Detect which cell encompasses the target text, then output its (X, Y) center coordinate. 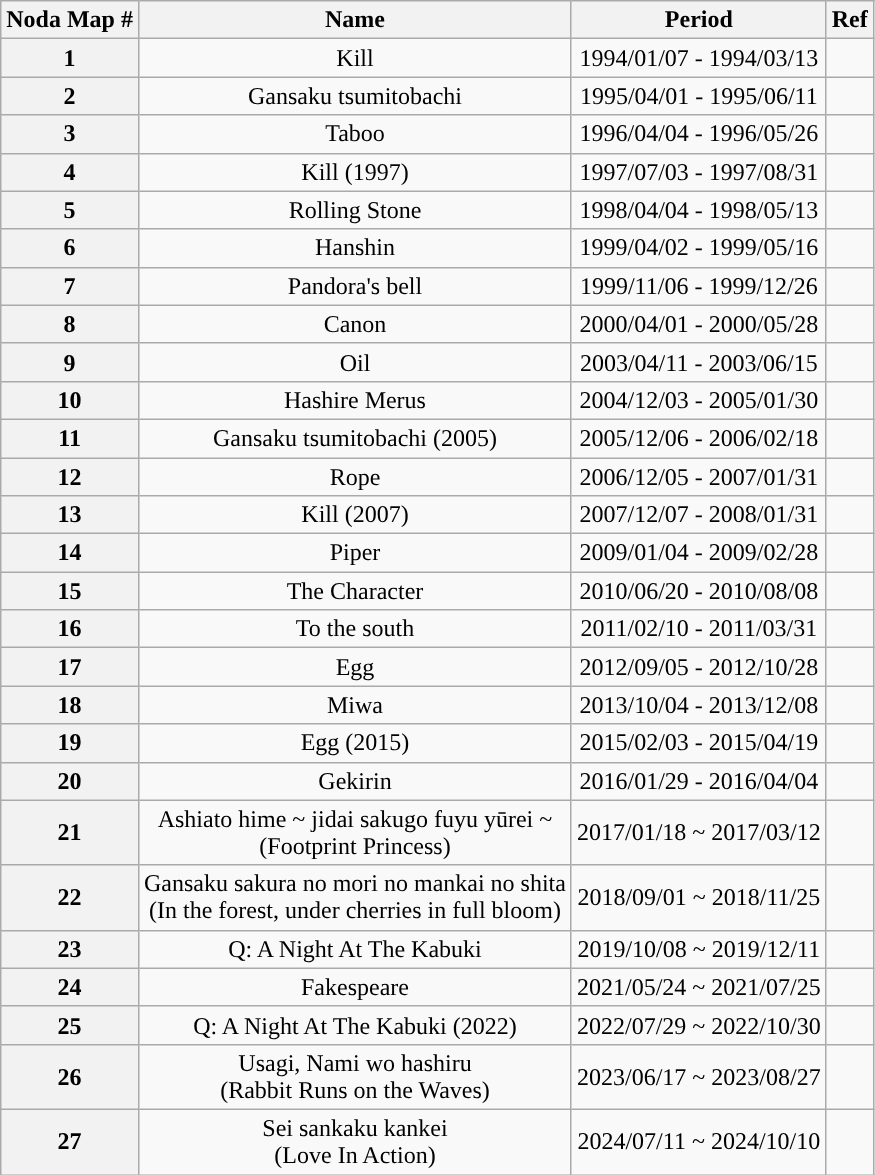
Fakespeare (354, 987)
1994/01/07 - 1994/03/13 (698, 58)
3 (70, 134)
Kill (2007) (354, 515)
Pandora's bell (354, 286)
Piper (354, 553)
Rope (354, 477)
10 (70, 400)
Kill (354, 58)
13 (70, 515)
17 (70, 667)
18 (70, 705)
Oil (354, 362)
Ref (850, 20)
2021/05/24 ~ 2021/07/25 (698, 987)
2017/01/18 ~ 2017/03/12 (698, 832)
1997/07/03 - 1997/08/31 (698, 172)
2006/12/05 - 2007/01/31 (698, 477)
1995/04/01 - 1995/06/11 (698, 96)
21 (70, 832)
4 (70, 172)
To the south (354, 629)
The Character (354, 591)
9 (70, 362)
2013/10/04 - 2013/12/08 (698, 705)
Egg (354, 667)
Egg (2015) (354, 743)
8 (70, 324)
Period (698, 20)
Canon (354, 324)
Hashire Merus (354, 400)
26 (70, 1076)
2024/07/11 ~ 2024/10/10 (698, 1142)
2023/06/17 ~ 2023/08/27 (698, 1076)
Rolling Stone (354, 210)
1996/04/04 - 1996/05/26 (698, 134)
Name (354, 20)
2007/12/07 - 2008/01/31 (698, 515)
1998/04/04 - 1998/05/13 (698, 210)
Taboo (354, 134)
Q: A Night At The Kabuki (2022) (354, 1025)
Q: A Night At The Kabuki (354, 949)
2022/07/29 ~ 2022/10/30 (698, 1025)
27 (70, 1142)
2003/04/11 - 2003/06/15 (698, 362)
Ashiato hime ~ jidai sakugo fuyu yūrei ~ (Footprint Princess) (354, 832)
14 (70, 553)
2015/02/03 - 2015/04/19 (698, 743)
2018/09/01 ~ 2018/11/25 (698, 898)
2019/10/08 ~ 2019/12/11 (698, 949)
1 (70, 58)
Hanshin (354, 248)
1999/04/02 - 1999/05/16 (698, 248)
22 (70, 898)
20 (70, 781)
Gansaku tsumitobachi (354, 96)
Noda Map # (70, 20)
11 (70, 438)
2012/09/05 - 2012/10/28 (698, 667)
Gansaku tsumitobachi (2005) (354, 438)
2016/01/29 - 2016/04/04 (698, 781)
2004/12/03 - 2005/01/30 (698, 400)
15 (70, 591)
1999/11/06 - 1999/12/26 (698, 286)
12 (70, 477)
2009/01/04 - 2009/02/28 (698, 553)
Kill (1997) (354, 172)
2010/06/20 - 2010/08/08 (698, 591)
5 (70, 210)
19 (70, 743)
Miwa (354, 705)
Gansaku sakura no mori no mankai no shita (In the forest, under cherries in full bloom) (354, 898)
16 (70, 629)
2000/04/01 - 2000/05/28 (698, 324)
25 (70, 1025)
2011/02/10 - 2011/03/31 (698, 629)
24 (70, 987)
Sei sankaku kankei(Love In Action) (354, 1142)
2005/12/06 - 2006/02/18 (698, 438)
2 (70, 96)
7 (70, 286)
6 (70, 248)
Usagi, Nami wo hashiru(Rabbit Runs on the Waves) (354, 1076)
23 (70, 949)
Gekirin (354, 781)
